From the cell containing the given text, extract its center point as [X, Y] coordinate. 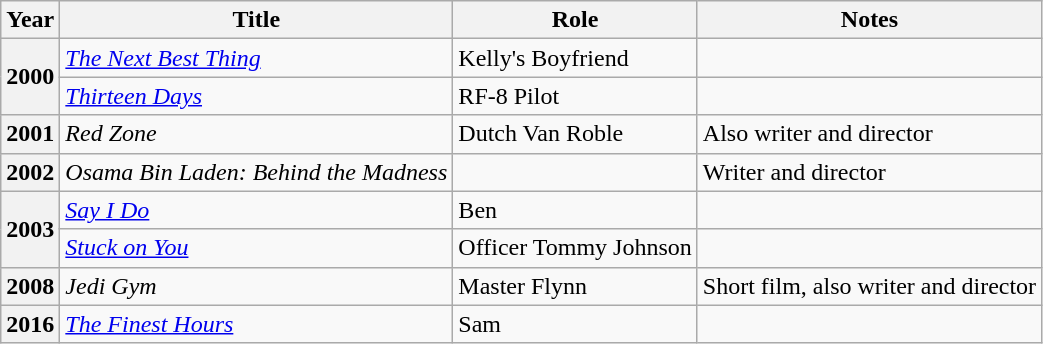
Osama Bin Laden: Behind the Madness [256, 172]
Short film, also writer and director [869, 286]
Kelly's Boyfriend [575, 58]
2003 [30, 229]
RF-8 Pilot [575, 96]
Year [30, 20]
Stuck on You [256, 248]
The Next Best Thing [256, 58]
Red Zone [256, 134]
Officer Tommy Johnson [575, 248]
Title [256, 20]
2016 [30, 324]
Role [575, 20]
2008 [30, 286]
Also writer and director [869, 134]
Writer and director [869, 172]
Notes [869, 20]
2000 [30, 77]
Thirteen Days [256, 96]
2002 [30, 172]
2001 [30, 134]
Ben [575, 210]
Dutch Van Roble [575, 134]
Master Flynn [575, 286]
The Finest Hours [256, 324]
Jedi Gym [256, 286]
Sam [575, 324]
Say I Do [256, 210]
